Detect which cell encompasses the target text, then output its (X, Y) center coordinate. 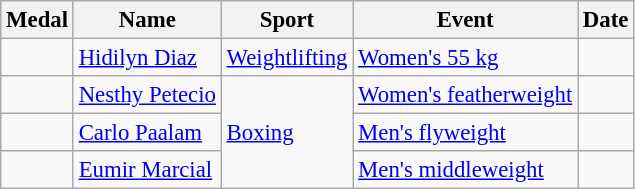
Event (466, 20)
Name (147, 20)
Women's featherweight (466, 95)
Hidilyn Diaz (147, 58)
Carlo Paalam (147, 133)
Boxing (287, 132)
Men's flyweight (466, 133)
Nesthy Petecio (147, 95)
Date (606, 20)
Weightlifting (287, 58)
Sport (287, 20)
Men's middleweight (466, 170)
Eumir Marcial (147, 170)
Medal (38, 20)
Women's 55 kg (466, 58)
